Determine the (x, y) coordinate at the center of the cell enclosing the given text.  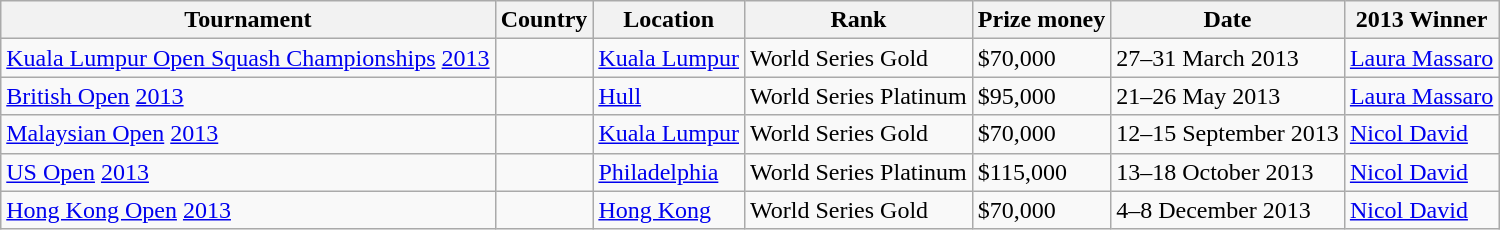
Rank (859, 20)
Location (669, 20)
Hull (669, 96)
US Open 2013 (248, 172)
Kuala Lumpur Open Squash Championships 2013 (248, 58)
Philadelphia (669, 172)
Date (1228, 20)
4–8 December 2013 (1228, 210)
British Open 2013 (248, 96)
$95,000 (1041, 96)
13–18 October 2013 (1228, 172)
21–26 May 2013 (1228, 96)
Hong Kong (669, 210)
Prize money (1041, 20)
27–31 March 2013 (1228, 58)
Country (544, 20)
Tournament (248, 20)
Malaysian Open 2013 (248, 134)
$115,000 (1041, 172)
Hong Kong Open 2013 (248, 210)
12–15 September 2013 (1228, 134)
2013 Winner (1421, 20)
